From the cell containing the given text, extract its center point as (x, y) coordinate. 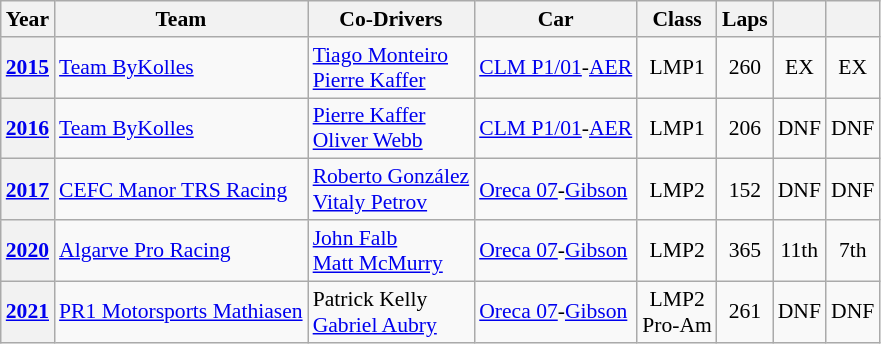
CEFC Manor TRS Racing (181, 190)
Class (677, 19)
Tiago Monteiro Pierre Kaffer (392, 68)
Algarve Pro Racing (181, 250)
PR1 Motorsports Mathiasen (181, 312)
Team (181, 19)
2015 (28, 68)
2020 (28, 250)
Patrick Kelly Gabriel Aubry (392, 312)
Car (556, 19)
11th (800, 250)
Roberto González Vitaly Petrov (392, 190)
Laps (745, 19)
LMP2Pro-Am (677, 312)
2021 (28, 312)
2016 (28, 128)
152 (745, 190)
7th (852, 250)
Year (28, 19)
Co-Drivers (392, 19)
John Falb Matt McMurry (392, 250)
365 (745, 250)
261 (745, 312)
2017 (28, 190)
206 (745, 128)
260 (745, 68)
Pierre Kaffer Oliver Webb (392, 128)
